Provide the (X, Y) coordinate of the cell's center where the given text is located.  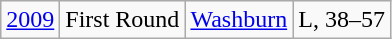
L, 38–57 (342, 20)
2009 (30, 20)
Washburn (239, 20)
First Round (122, 20)
